Determine the (X, Y) coordinate at the center of the cell enclosing the given text.  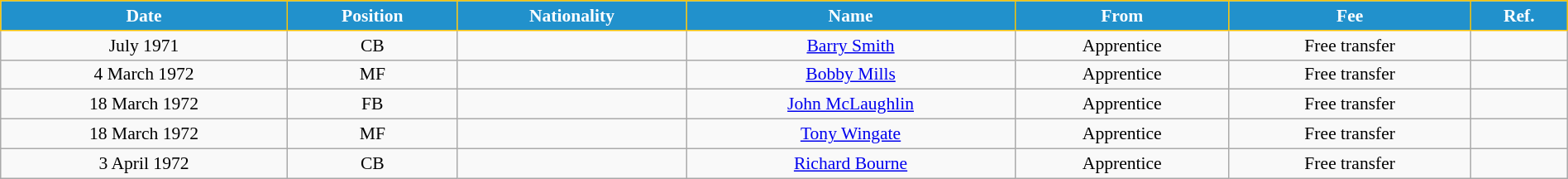
Ref. (1518, 16)
Barry Smith (851, 46)
Bobby Mills (851, 75)
July 1971 (144, 46)
John McLaughlin (851, 104)
Name (851, 16)
Nationality (571, 16)
4 March 1972 (144, 75)
Fee (1350, 16)
From (1121, 16)
Position (372, 16)
Tony Wingate (851, 134)
3 April 1972 (144, 163)
FB (372, 104)
Richard Bourne (851, 163)
Date (144, 16)
